Capture the cell that displays the provided text and extract its [x, y] central coordinate. 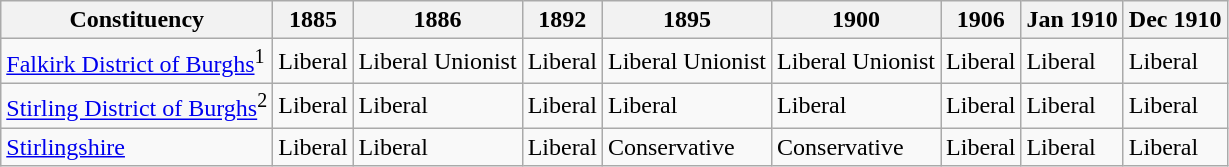
Dec 1910 [1175, 20]
1895 [686, 20]
1892 [562, 20]
Constituency [137, 20]
Stirling District of Burghs2 [137, 106]
1886 [438, 20]
1900 [856, 20]
Stirlingshire [137, 147]
1885 [313, 20]
Falkirk District of Burghs1 [137, 62]
Jan 1910 [1072, 20]
1906 [981, 20]
